Return the (X, Y) coordinate for the center point of the cell that contains the specified text.  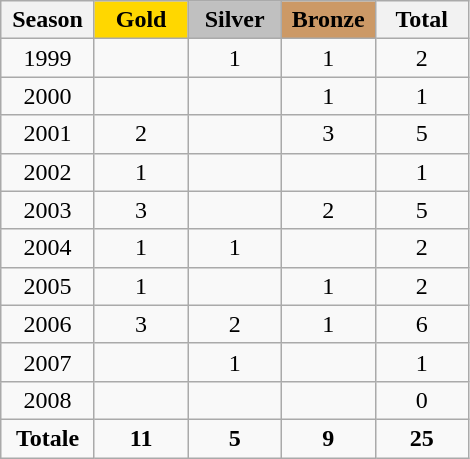
2008 (48, 400)
Bronze (328, 20)
Silver (235, 20)
2005 (48, 286)
2002 (48, 172)
0 (422, 400)
2004 (48, 248)
2006 (48, 324)
25 (422, 438)
2001 (48, 134)
2007 (48, 362)
2003 (48, 210)
6 (422, 324)
9 (328, 438)
11 (141, 438)
Totale (48, 438)
Gold (141, 20)
1999 (48, 58)
2000 (48, 96)
Total (422, 20)
Season (48, 20)
